Return (x, y) of the center of cell containing provided text 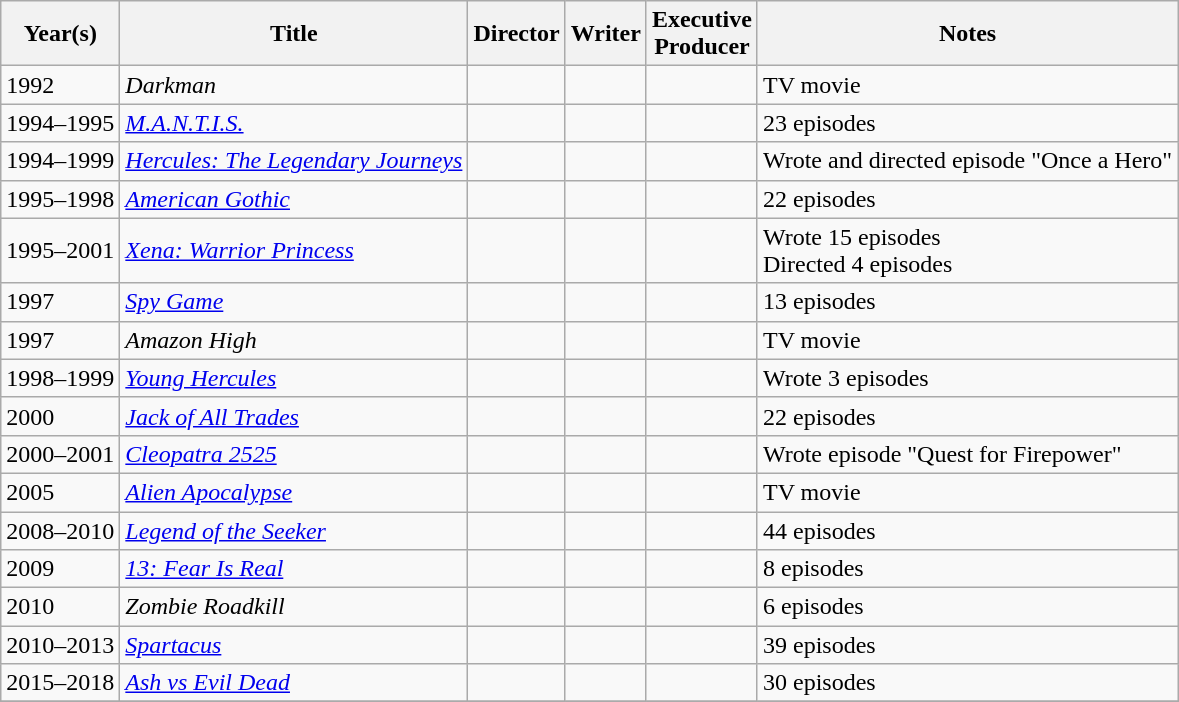
13 episodes (967, 302)
Cleopatra 2525 (294, 454)
Amazon High (294, 340)
44 episodes (967, 531)
2000 (60, 416)
1995–1998 (60, 199)
Notes (967, 34)
Darkman (294, 85)
Jack of All Trades (294, 416)
Year(s) (60, 34)
Legend of the Seeker (294, 531)
2009 (60, 569)
39 episodes (967, 645)
American Gothic (294, 199)
Ash vs Evil Dead (294, 683)
1995–2001 (60, 250)
Wrote episode "Quest for Firepower" (967, 454)
Director (516, 34)
23 episodes (967, 123)
Young Hercules (294, 378)
M.A.N.T.I.S. (294, 123)
1994–1999 (60, 161)
30 episodes (967, 683)
Spy Game (294, 302)
Xena: Warrior Princess (294, 250)
2005 (60, 492)
2010–2013 (60, 645)
2010 (60, 607)
13: Fear Is Real (294, 569)
2015–2018 (60, 683)
Wrote 3 episodes (967, 378)
Title (294, 34)
8 episodes (967, 569)
Wrote 15 episodesDirected 4 episodes (967, 250)
1994–1995 (60, 123)
Hercules: The Legendary Journeys (294, 161)
1998–1999 (60, 378)
Zombie Roadkill (294, 607)
Writer (606, 34)
2008–2010 (60, 531)
ExecutiveProducer (702, 34)
Spartacus (294, 645)
2000–2001 (60, 454)
Alien Apocalypse (294, 492)
1992 (60, 85)
Wrote and directed episode "Once a Hero" (967, 161)
6 episodes (967, 607)
